Detect which cell encompasses the target text, then output its [X, Y] center coordinate. 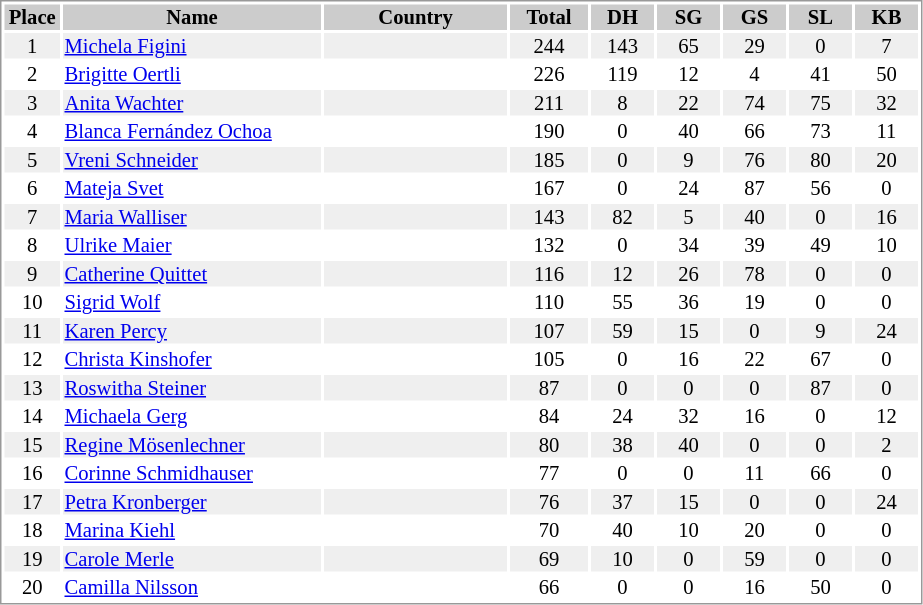
14 [32, 417]
185 [549, 160]
Marina Kiehl [192, 531]
167 [549, 189]
17 [32, 502]
6 [32, 189]
37 [622, 502]
SG [688, 17]
110 [549, 303]
107 [549, 331]
69 [549, 559]
Vreni Schneider [192, 160]
Country [416, 17]
119 [622, 75]
Sigrid Wolf [192, 303]
Maria Walliser [192, 217]
55 [622, 303]
67 [820, 359]
KB [886, 17]
38 [622, 445]
Carole Merle [192, 559]
Place [32, 17]
74 [754, 103]
Regine Mösenlechner [192, 445]
26 [688, 274]
Blanca Fernández Ochoa [192, 131]
18 [32, 531]
Karen Percy [192, 331]
211 [549, 103]
Camilla Nilsson [192, 587]
SL [820, 17]
116 [549, 274]
105 [549, 359]
Roswitha Steiner [192, 388]
Corinne Schmidhauser [192, 473]
49 [820, 245]
190 [549, 131]
Ulrike Maier [192, 245]
Michela Figini [192, 46]
73 [820, 131]
Petra Kronberger [192, 502]
Name [192, 17]
70 [549, 531]
56 [820, 189]
84 [549, 417]
GS [754, 17]
DH [622, 17]
Total [549, 17]
Brigitte Oertli [192, 75]
41 [820, 75]
Michaela Gerg [192, 417]
1 [32, 46]
29 [754, 46]
75 [820, 103]
226 [549, 75]
3 [32, 103]
Christa Kinshofer [192, 359]
Catherine Quittet [192, 274]
Mateja Svet [192, 189]
65 [688, 46]
36 [688, 303]
132 [549, 245]
13 [32, 388]
82 [622, 217]
78 [754, 274]
244 [549, 46]
Anita Wachter [192, 103]
34 [688, 245]
77 [549, 473]
39 [754, 245]
